Return [x, y] of the center of cell containing provided text 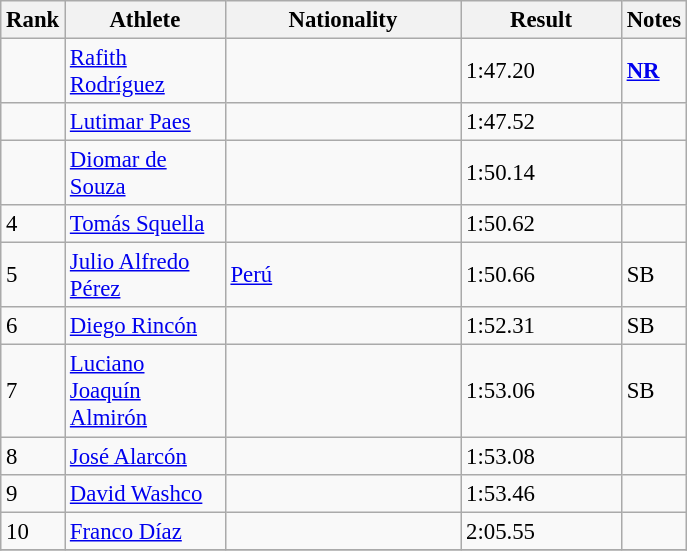
6 [33, 327]
Rank [33, 20]
1:47.52 [542, 122]
Franco Díaz [146, 531]
9 [33, 493]
1:47.20 [542, 72]
David Washco [146, 493]
1:50.62 [542, 224]
2:05.55 [542, 531]
Rafith Rodríguez [146, 72]
Perú [343, 276]
Tomás Squella [146, 224]
José Alarcón [146, 456]
7 [33, 391]
Luciano Joaquín Almirón [146, 391]
1:53.08 [542, 456]
1:52.31 [542, 327]
Athlete [146, 20]
5 [33, 276]
1:50.66 [542, 276]
10 [33, 531]
Notes [654, 20]
8 [33, 456]
1:50.14 [542, 174]
Nationality [343, 20]
Diomar de Souza [146, 174]
Diego Rincón [146, 327]
Lutimar Paes [146, 122]
1:53.46 [542, 493]
NR [654, 72]
Julio Alfredo Pérez [146, 276]
Result [542, 20]
1:53.06 [542, 391]
4 [33, 224]
